Find where the given text appears and provide that cell's center as [X, Y] coordinate. 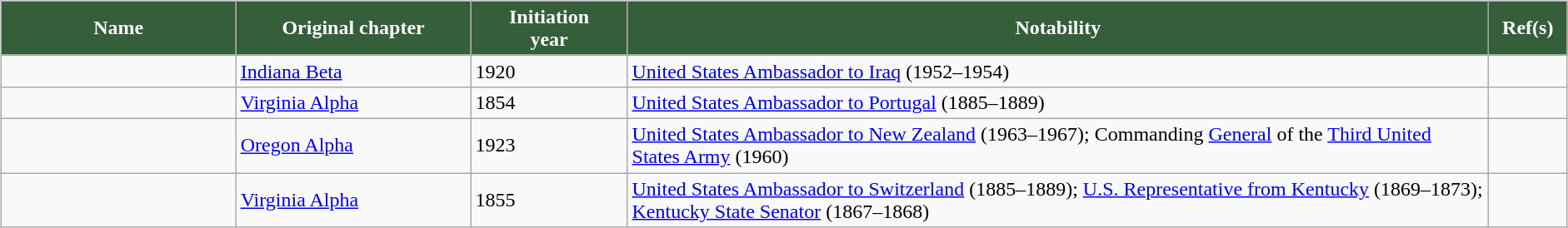
Original chapter [353, 28]
Oregon Alpha [353, 145]
1920 [549, 71]
United States Ambassador to Iraq (1952–1954) [1058, 71]
1923 [549, 145]
Indiana Beta [353, 71]
Notability [1058, 28]
United States Ambassador to New Zealand (1963–1967); Commanding General of the Third United States Army (1960) [1058, 145]
United States Ambassador to Switzerland (1885–1889); U.S. Representative from Kentucky (1869–1873); Kentucky State Senator (1867–1868) [1058, 200]
United States Ambassador to Portugal (1885–1889) [1058, 102]
1855 [549, 200]
Initiationyear [549, 28]
Ref(s) [1528, 28]
Name [118, 28]
1854 [549, 102]
